Determine the (X, Y) coordinate at the center of the cell enclosing the given text.  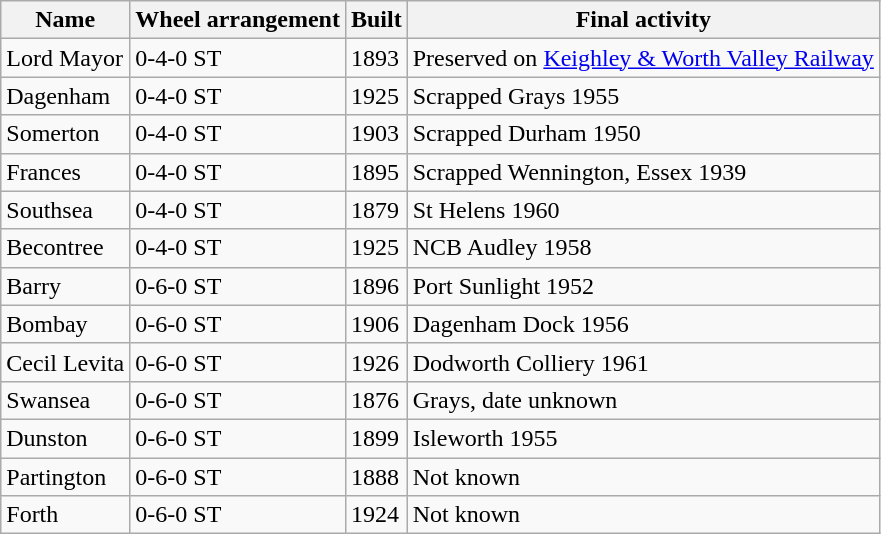
1906 (376, 324)
Dagenham (66, 96)
Frances (66, 172)
Name (66, 20)
Swansea (66, 400)
Dunston (66, 438)
Port Sunlight 1952 (643, 286)
1903 (376, 134)
Scrapped Grays 1955 (643, 96)
Built (376, 20)
Grays, date unknown (643, 400)
1924 (376, 515)
Bombay (66, 324)
Barry (66, 286)
Becontree (66, 248)
Somerton (66, 134)
Final activity (643, 20)
Scrapped Durham 1950 (643, 134)
Cecil Levita (66, 362)
1895 (376, 172)
Lord Mayor (66, 58)
1888 (376, 477)
St Helens 1960 (643, 210)
Wheel arrangement (238, 20)
Preserved on Keighley & Worth Valley Railway (643, 58)
Dodworth Colliery 1961 (643, 362)
Dagenham Dock 1956 (643, 324)
1879 (376, 210)
1893 (376, 58)
1896 (376, 286)
1899 (376, 438)
1876 (376, 400)
Scrapped Wennington, Essex 1939 (643, 172)
Isleworth 1955 (643, 438)
Forth (66, 515)
Partington (66, 477)
1926 (376, 362)
Southsea (66, 210)
NCB Audley 1958 (643, 248)
